Return [x, y] of the center of cell containing provided text 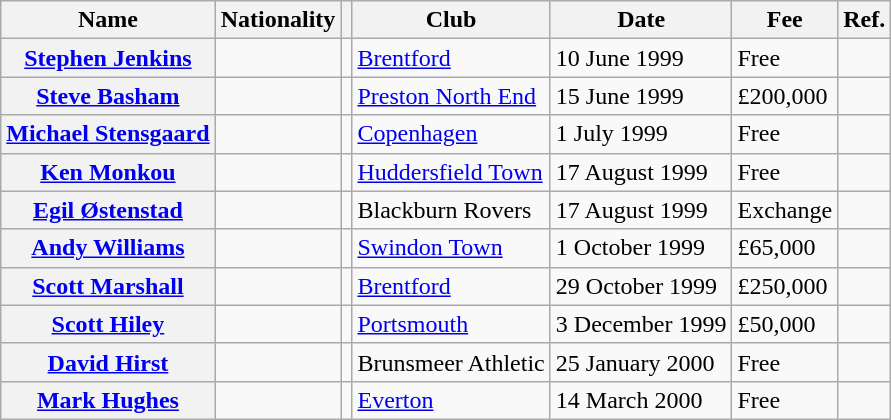
David Hirst [108, 362]
Preston North End [451, 96]
10 June 1999 [641, 58]
15 June 1999 [641, 96]
Copenhagen [451, 134]
Portsmouth [451, 324]
3 December 1999 [641, 324]
Everton [451, 400]
25 January 2000 [641, 362]
£65,000 [785, 248]
Stephen Jenkins [108, 58]
Exchange [785, 210]
Club [451, 20]
1 October 1999 [641, 248]
1 July 1999 [641, 134]
Steve Basham [108, 96]
Mark Hughes [108, 400]
Ken Monkou [108, 172]
Huddersfield Town [451, 172]
Michael Stensgaard [108, 134]
Nationality [278, 20]
Egil Østenstad [108, 210]
Brunsmeer Athletic [451, 362]
Date [641, 20]
29 October 1999 [641, 286]
Name [108, 20]
Scott Hiley [108, 324]
£50,000 [785, 324]
Ref. [864, 20]
£250,000 [785, 286]
Blackburn Rovers [451, 210]
14 March 2000 [641, 400]
Andy Williams [108, 248]
Fee [785, 20]
Swindon Town [451, 248]
£200,000 [785, 96]
Scott Marshall [108, 286]
